Detect which cell encompasses the target text, then output its [X, Y] center coordinate. 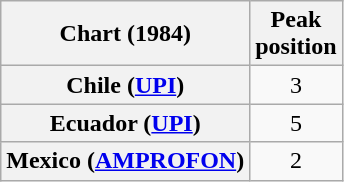
Chart (1984) [126, 34]
2 [296, 161]
Mexico (AMPROFON) [126, 161]
5 [296, 123]
Chile (UPI) [126, 85]
3 [296, 85]
Peakposition [296, 34]
Ecuador (UPI) [126, 123]
